Extract the (x, y) coordinate from the center of the cell holding the provided text.  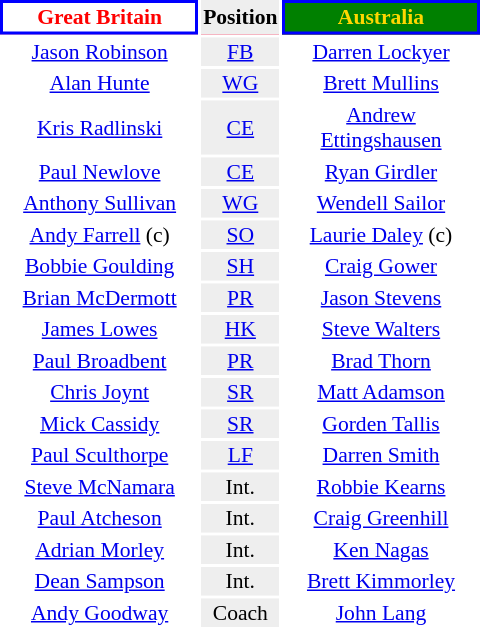
Coach (240, 612)
Brett Mullins (381, 83)
SO (240, 234)
Paul Atcheson (100, 518)
Adrian Morley (100, 550)
Andrew Ettingshausen (381, 127)
Robbie Kearns (381, 486)
FB (240, 52)
John Lang (381, 612)
Andy Goodway (100, 612)
LF (240, 455)
Andy Farrell (c) (100, 234)
Craig Greenhill (381, 518)
Great Britain (100, 17)
Mick Cassidy (100, 424)
Ryan Girdler (381, 172)
Laurie Daley (c) (381, 234)
James Lowes (100, 329)
Brian McDermott (100, 298)
HK (240, 329)
Paul Sculthorpe (100, 455)
Paul Newlove (100, 172)
Darren Smith (381, 455)
Brad Thorn (381, 360)
Anthony Sullivan (100, 203)
Craig Gower (381, 266)
SH (240, 266)
Matt Adamson (381, 392)
Bobbie Goulding (100, 266)
Position (240, 17)
Jason Robinson (100, 52)
Dean Sampson (100, 581)
Steve Walters (381, 329)
Kris Radlinski (100, 127)
Jason Stevens (381, 298)
Alan Hunte (100, 83)
Paul Broadbent (100, 360)
Gorden Tallis (381, 424)
Wendell Sailor (381, 203)
Ken Nagas (381, 550)
Chris Joynt (100, 392)
Steve McNamara (100, 486)
Darren Lockyer (381, 52)
Brett Kimmorley (381, 581)
Australia (381, 17)
